Output the [X, Y] coordinate of the center of the cell containing the given text.  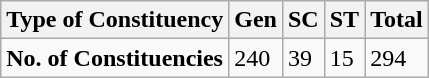
SC [303, 20]
Gen [256, 20]
15 [344, 58]
ST [344, 20]
294 [397, 58]
39 [303, 58]
No. of Constituencies [115, 58]
Total [397, 20]
240 [256, 58]
Type of Constituency [115, 20]
